Capture the cell that displays the provided text and extract its [x, y] central coordinate. 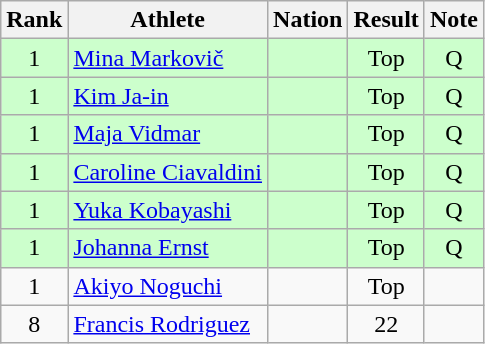
Rank [34, 20]
Yuka Kobayashi [168, 210]
Note [454, 20]
Maja Vidmar [168, 134]
Nation [308, 20]
Athlete [168, 20]
Result [386, 20]
Akiyo Noguchi [168, 286]
Johanna Ernst [168, 248]
Kim Ja-in [168, 96]
Mina Markovič [168, 58]
Caroline Ciavaldini [168, 172]
22 [386, 324]
Francis Rodriguez [168, 324]
8 [34, 324]
